For the text-containing cell, return its midpoint in (X, Y) coordinate format. 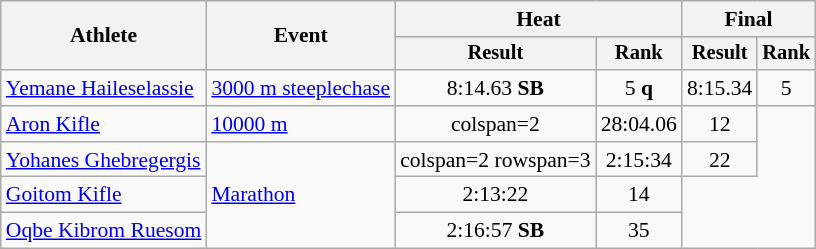
Final (748, 19)
Marathon (300, 196)
22 (720, 160)
2:13:22 (496, 195)
2:15:34 (639, 160)
35 (639, 231)
Event (300, 36)
Heat (538, 19)
2:16:57 SB (496, 231)
5 (786, 88)
colspan=2 rowspan=3 (496, 160)
Athlete (104, 36)
5 q (639, 88)
12 (720, 124)
Aron Kifle (104, 124)
Yohanes Ghebregergis (104, 160)
Goitom Kifle (104, 195)
Yemane Haileselassie (104, 88)
colspan=2 (496, 124)
8:15.34 (720, 88)
28:04.06 (639, 124)
14 (639, 195)
3000 m steeplechase (300, 88)
10000 m (300, 124)
Oqbe Kibrom Ruesom (104, 231)
8:14.63 SB (496, 88)
